Return the (x, y) coordinate for the center point of the cell that contains the specified text.  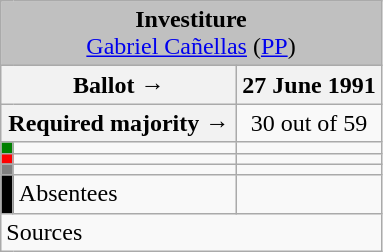
Ballot → (119, 85)
30 out of 59 (309, 123)
Absentees (125, 194)
Sources (191, 232)
InvestitureGabriel Cañellas (PP) (191, 34)
Required majority → (119, 123)
27 June 1991 (309, 85)
